From the cell containing the given text, extract its center point as [x, y] coordinate. 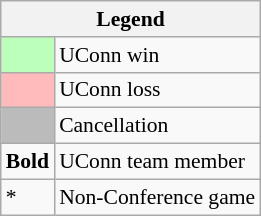
Cancellation [157, 126]
UConn team member [157, 162]
Legend [130, 19]
UConn win [157, 55]
Bold [28, 162]
* [28, 197]
UConn loss [157, 90]
Non-Conference game [157, 197]
